Return the [x, y] coordinate for the center point of the cell that contains the specified text.  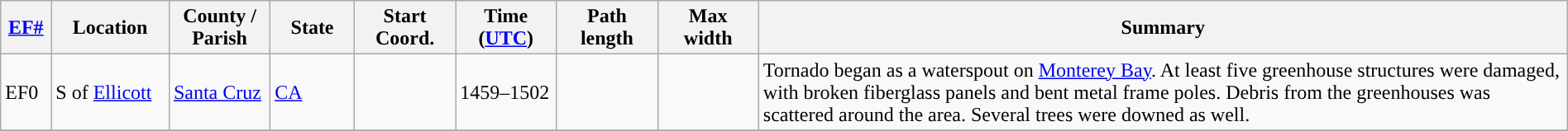
State [313, 28]
CA [313, 92]
Location [111, 28]
Time (UTC) [506, 28]
1459–1502 [506, 92]
Start Coord. [404, 28]
EF# [26, 28]
S of Ellicott [111, 92]
Summary [1163, 28]
Max width [708, 28]
Path length [607, 28]
EF0 [26, 92]
Santa Cruz [219, 92]
County / Parish [219, 28]
